Detect which cell encompasses the target text, then output its [x, y] center coordinate. 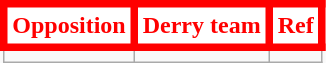
Ref [296, 26]
Derry team [202, 26]
Opposition [69, 26]
